Provide the [X, Y] coordinate of the cell's center where the given text is located.  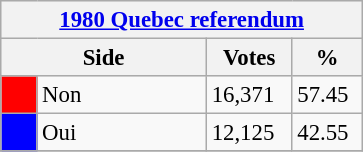
57.45 [328, 95]
12,125 [249, 133]
Votes [249, 58]
Non [122, 95]
Oui [122, 133]
1980 Quebec referendum [182, 20]
Side [104, 58]
42.55 [328, 133]
% [328, 58]
16,371 [249, 95]
